Determine the (X, Y) coordinate at the center of the cell enclosing the given text.  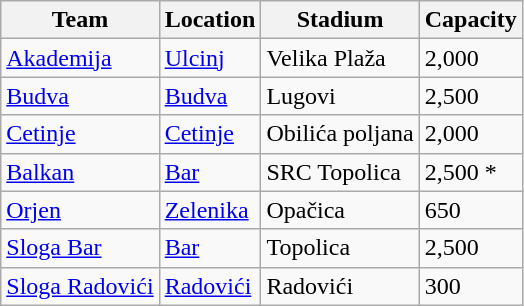
Akademija (80, 58)
Stadium (340, 20)
Location (210, 20)
Obilića poljana (340, 134)
Topolica (340, 248)
Ulcinj (210, 58)
Team (80, 20)
Lugovi (340, 96)
Zelenika (210, 210)
300 (470, 286)
Sloga Radovići (80, 286)
Balkan (80, 172)
2,500 * (470, 172)
650 (470, 210)
Orjen (80, 210)
Sloga Bar (80, 248)
Capacity (470, 20)
Velika Plaža (340, 58)
Opačica (340, 210)
SRC Topolica (340, 172)
